For the text-containing cell, return its midpoint in [x, y] coordinate format. 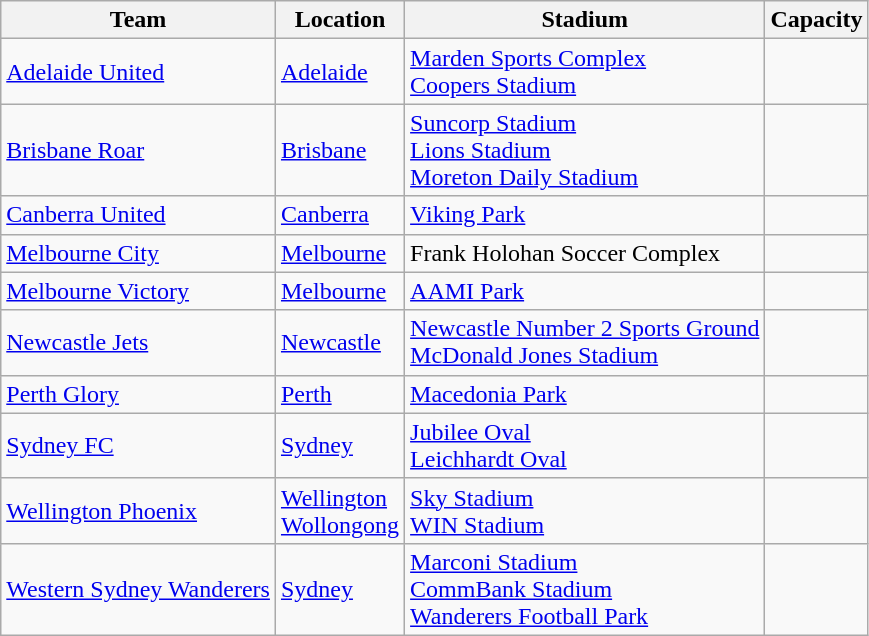
Sky StadiumWIN Stadium [585, 510]
AAMI Park [585, 291]
Sydney FC [138, 446]
Newcastle Number 2 Sports GroundMcDonald Jones Stadium [585, 342]
Viking Park [585, 215]
Perth [340, 394]
Macedonia Park [585, 394]
Marden Sports ComplexCoopers Stadium [585, 72]
Team [138, 20]
Suncorp StadiumLions StadiumMoreton Daily Stadium [585, 150]
Newcastle Jets [138, 342]
Capacity [816, 20]
Melbourne City [138, 253]
Melbourne Victory [138, 291]
Wellington Phoenix [138, 510]
Stadium [585, 20]
Location [340, 20]
Frank Holohan Soccer Complex [585, 253]
Brisbane Roar [138, 150]
Western Sydney Wanderers [138, 589]
Perth Glory [138, 394]
Newcastle [340, 342]
Jubilee OvalLeichhardt Oval [585, 446]
Brisbane [340, 150]
Adelaide United [138, 72]
Marconi StadiumCommBank StadiumWanderers Football Park [585, 589]
WellingtonWollongong [340, 510]
Canberra [340, 215]
Adelaide [340, 72]
Canberra United [138, 215]
